Provide the [x, y] coordinate of the cell's center where the given text is located.  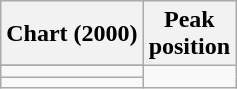
Peakposition [189, 34]
Chart (2000) [72, 34]
